Capture the cell that displays the provided text and extract its [X, Y] central coordinate. 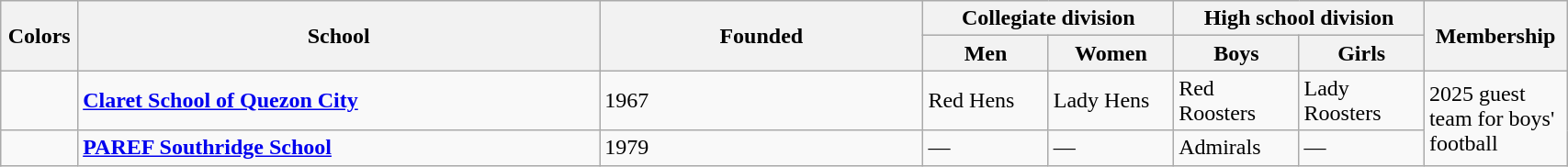
Lady Hens [1111, 101]
Colors [39, 36]
1967 [761, 101]
High school division [1299, 18]
Boys [1236, 53]
Claret School of Quezon City [339, 101]
Membership [1495, 36]
PAREF Southridge School [339, 148]
Red Hens [986, 101]
Red Roosters [1236, 101]
2025 guest team for boys' football [1495, 117]
Women [1111, 53]
1979 [761, 148]
Founded [761, 36]
School [339, 36]
Collegiate division [1049, 18]
Admirals [1236, 148]
Lady Roosters [1361, 101]
Men [986, 53]
Girls [1361, 53]
